Provide the (x, y) coordinate of the cell's center where the given text is located.  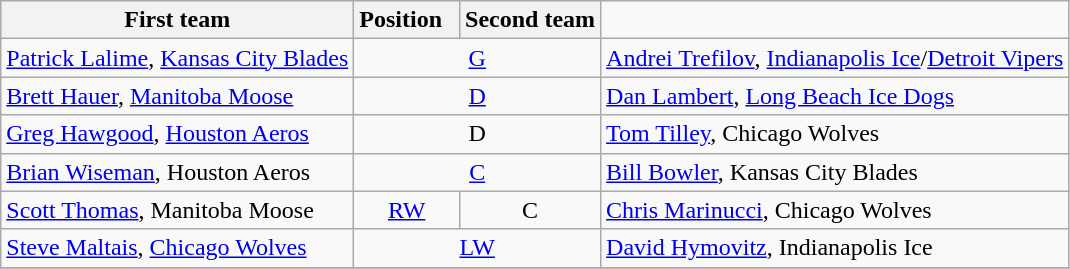
Scott Thomas, Manitoba Moose (178, 210)
Bill Bowler, Kansas City Blades (835, 172)
Second team (530, 20)
Position (407, 20)
G (478, 58)
Andrei Trefilov, Indianapolis Ice/Detroit Vipers (835, 58)
Chris Marinucci, Chicago Wolves (835, 210)
Greg Hawgood, Houston Aeros (178, 134)
Brian Wiseman, Houston Aeros (178, 172)
Dan Lambert, Long Beach Ice Dogs (835, 96)
Steve Maltais, Chicago Wolves (178, 248)
Patrick Lalime, Kansas City Blades (178, 58)
First team (178, 20)
Tom Tilley, Chicago Wolves (835, 134)
RW (407, 210)
LW (478, 248)
David Hymovitz, Indianapolis Ice (835, 248)
Brett Hauer, Manitoba Moose (178, 96)
